Pinpoint the cell where the given text exists, returning its [X, Y] midpoint coordinate. 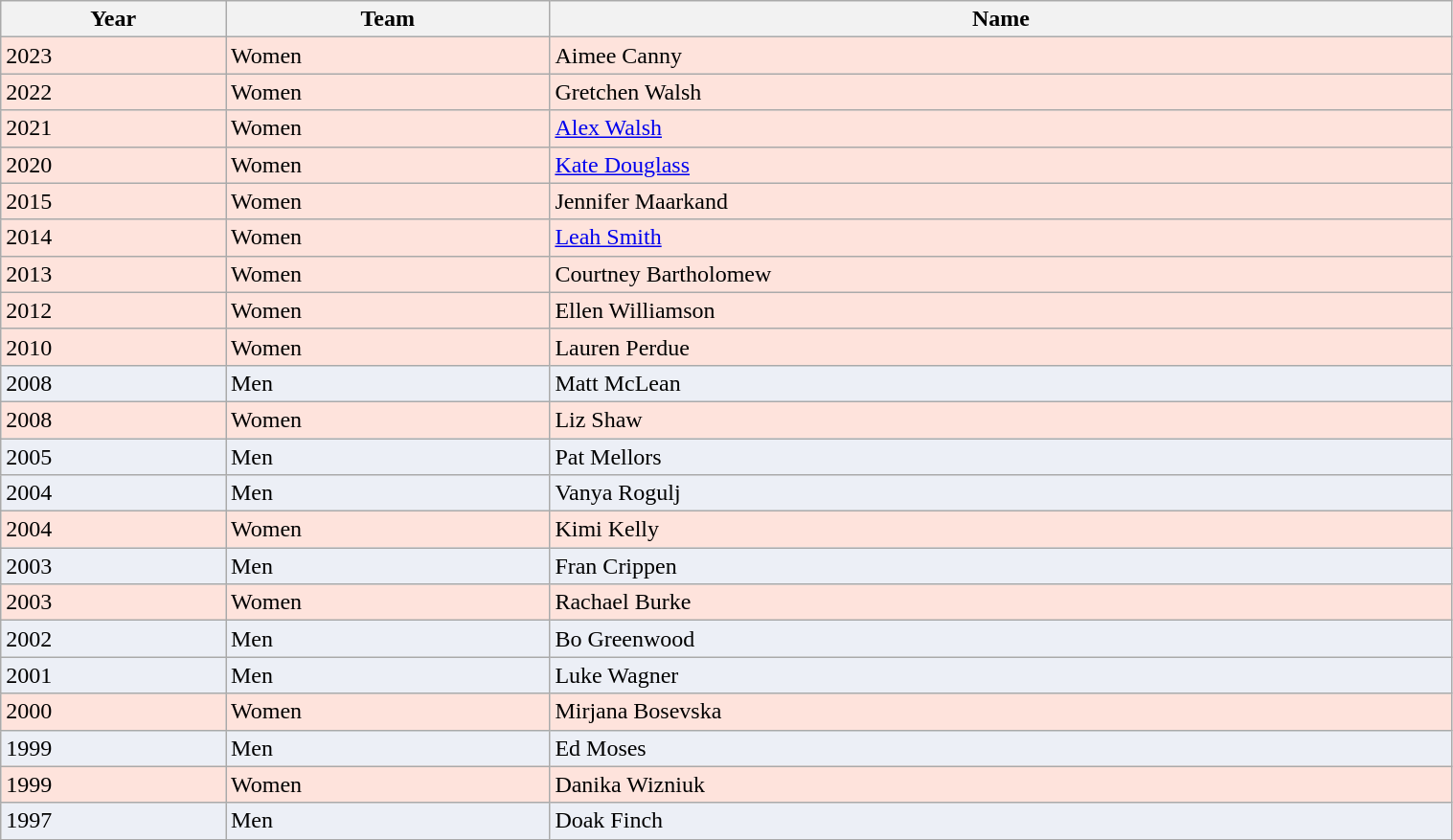
Kimi Kelly [1001, 530]
2012 [113, 310]
Alex Walsh [1001, 128]
Name [1001, 19]
2001 [113, 675]
Team [388, 19]
Doak Finch [1001, 821]
Gretchen Walsh [1001, 92]
Luke Wagner [1001, 675]
Pat Mellors [1001, 457]
2014 [113, 238]
1997 [113, 821]
2020 [113, 165]
Matt McLean [1001, 383]
2015 [113, 201]
Lauren Perdue [1001, 347]
Kate Douglass [1001, 165]
2022 [113, 92]
Rachael Burke [1001, 602]
2013 [113, 274]
2021 [113, 128]
Liz Shaw [1001, 420]
Danika Wizniuk [1001, 784]
2002 [113, 639]
2010 [113, 347]
2000 [113, 712]
Bo Greenwood [1001, 639]
Aimee Canny [1001, 56]
Courtney Bartholomew [1001, 274]
Year [113, 19]
Leah Smith [1001, 238]
2005 [113, 457]
Ellen Williamson [1001, 310]
Vanya Rogulj [1001, 493]
Jennifer Maarkand [1001, 201]
Ed Moses [1001, 748]
2023 [113, 56]
Mirjana Bosevska [1001, 712]
Fran Crippen [1001, 566]
